Output the [X, Y] coordinate of the center of the cell containing the given text.  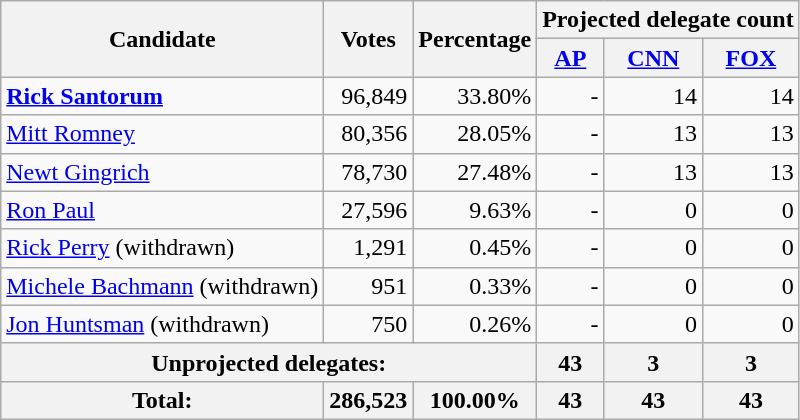
Candidate [162, 39]
Rick Santorum [162, 96]
750 [368, 324]
Jon Huntsman (withdrawn) [162, 324]
Rick Perry (withdrawn) [162, 248]
33.80% [475, 96]
80,356 [368, 134]
27,596 [368, 210]
FOX [752, 58]
CNN [654, 58]
0.33% [475, 286]
Michele Bachmann (withdrawn) [162, 286]
Total: [162, 400]
951 [368, 286]
Mitt Romney [162, 134]
27.48% [475, 172]
9.63% [475, 210]
Newt Gingrich [162, 172]
286,523 [368, 400]
0.26% [475, 324]
Percentage [475, 39]
28.05% [475, 134]
96,849 [368, 96]
Votes [368, 39]
Unprojected delegates: [269, 362]
1,291 [368, 248]
AP [570, 58]
Ron Paul [162, 210]
78,730 [368, 172]
0.45% [475, 248]
100.00% [475, 400]
Projected delegate count [668, 20]
